Scan for the cell matching the given text and deliver its [X, Y] coordinate at center. 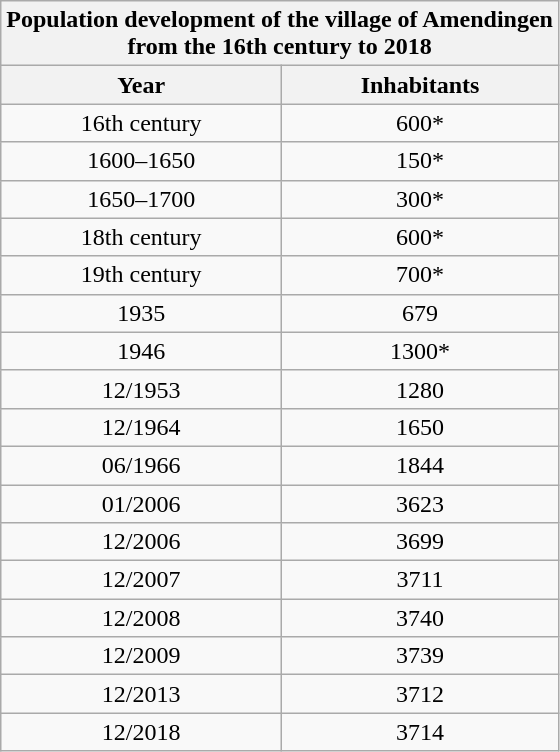
1935 [142, 313]
3740 [420, 618]
3623 [420, 503]
700* [420, 275]
12/2007 [142, 580]
12/2006 [142, 542]
12/2013 [142, 694]
1300* [420, 351]
1844 [420, 465]
06/1966 [142, 465]
12/2008 [142, 618]
3711 [420, 580]
300* [420, 199]
3714 [420, 732]
01/2006 [142, 503]
1946 [142, 351]
18th century [142, 237]
1650–1700 [142, 199]
1280 [420, 389]
3699 [420, 542]
679 [420, 313]
12/2009 [142, 656]
Population development of the village of Amendingenfrom the 16th century to 2018 [280, 34]
12/1953 [142, 389]
150* [420, 161]
12/2018 [142, 732]
1600–1650 [142, 161]
19th century [142, 275]
Inhabitants [420, 85]
1650 [420, 427]
3739 [420, 656]
12/1964 [142, 427]
3712 [420, 694]
Year [142, 85]
16th century [142, 123]
